Find where the given text appears and provide that cell's center as (X, Y) coordinate. 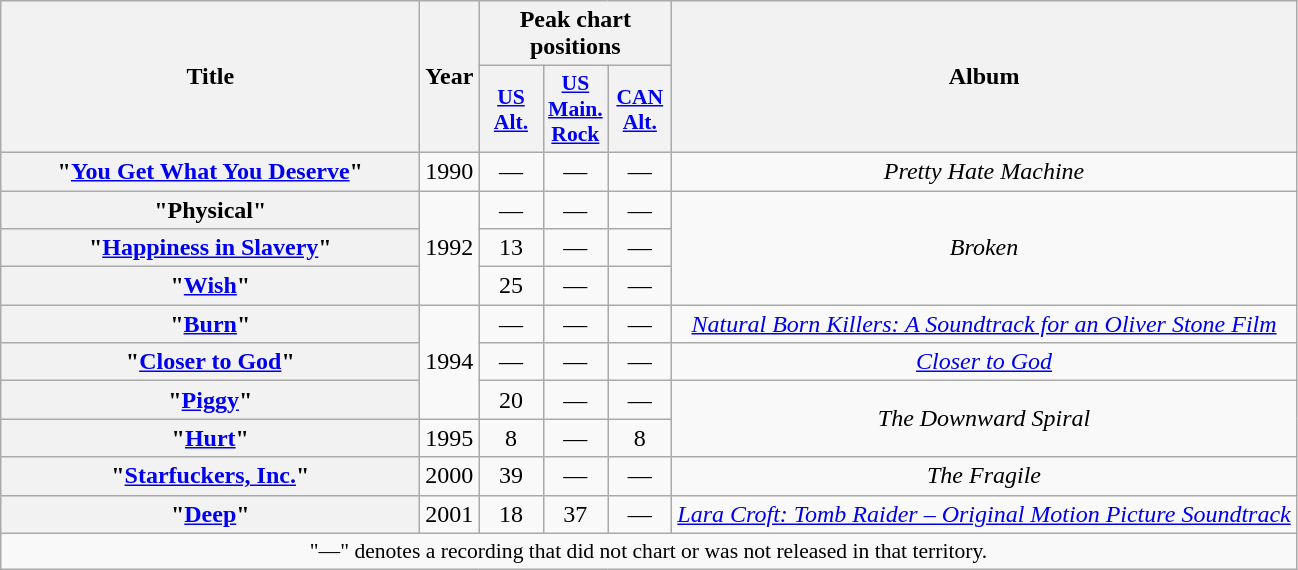
Broken (984, 247)
Year (450, 77)
"Physical" (210, 209)
"Piggy" (210, 400)
Peak chart positions (576, 34)
20 (511, 400)
"Wish" (210, 286)
39 (511, 476)
Pretty Hate Machine (984, 171)
Closer to God (984, 362)
Natural Born Killers: A Soundtrack for an Oliver Stone Film (984, 324)
25 (511, 286)
1992 (450, 247)
Album (984, 77)
USAlt. (511, 110)
"Deep" (210, 514)
37 (576, 514)
1995 (450, 438)
USMain.Rock (576, 110)
2000 (450, 476)
The Fragile (984, 476)
"Starfuckers, Inc." (210, 476)
"Closer to God" (210, 362)
1990 (450, 171)
"Happiness in Slavery" (210, 248)
18 (511, 514)
CANAlt. (640, 110)
"—" denotes a recording that did not chart or was not released in that territory. (648, 551)
13 (511, 248)
"Burn" (210, 324)
Title (210, 77)
2001 (450, 514)
"Hurt" (210, 438)
1994 (450, 362)
"You Get What You Deserve" (210, 171)
Lara Croft: Tomb Raider – Original Motion Picture Soundtrack (984, 514)
The Downward Spiral (984, 419)
